Output the [X, Y] coordinate of the center of the cell containing the given text.  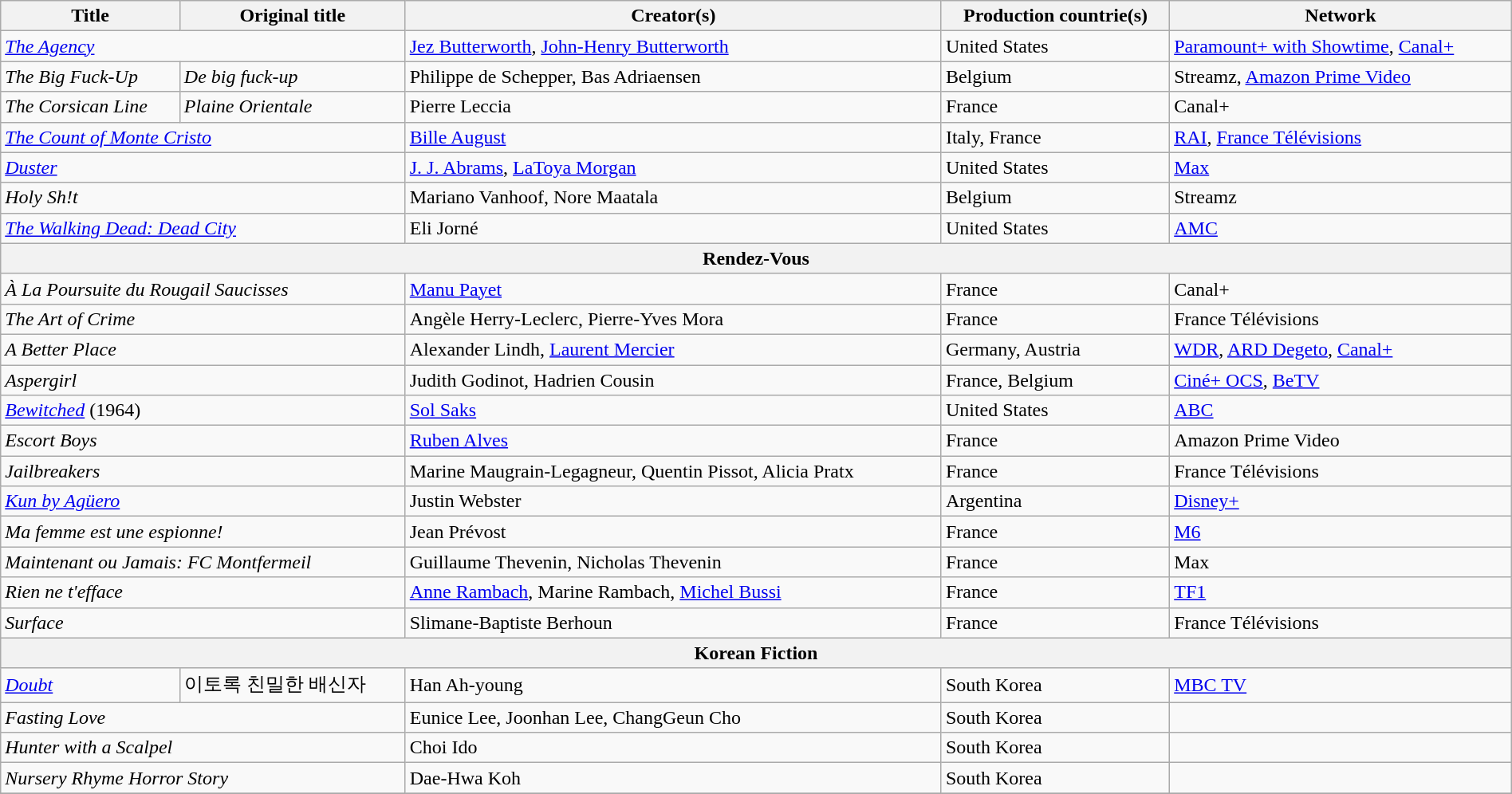
Guillaume Thevenin, Nicholas Thevenin [673, 562]
Disney+ [1341, 501]
M6 [1341, 532]
AMC [1341, 228]
Maintenant ou Jamais: FC Montfermeil [203, 562]
Duster [203, 167]
Marine Maugrain-Legagneur, Quentin Pissot, Alicia Pratx [673, 471]
The Art of Crime [203, 319]
Sol Saks [673, 411]
MBC TV [1341, 686]
Ciné+ OCS, BeTV [1341, 380]
The Walking Dead: Dead City [203, 228]
Mariano Vanhoof, Nore Maatala [673, 198]
À La Poursuite du Rougail Saucisses [203, 289]
Eli Jorné [673, 228]
Pierre Leccia [673, 107]
Bewitched (1964) [203, 411]
RAI, France Télévisions [1341, 137]
The Corsican Line [91, 107]
Ruben Alves [673, 441]
Production countrie(s) [1055, 16]
Creator(s) [673, 16]
Streamz, Amazon Prime Video [1341, 77]
WDR, ARD Degeto, Canal+ [1341, 349]
Argentina [1055, 501]
Philippe de Schepper, Bas Adriaensen [673, 77]
Eunice Lee, Joonhan Lee, ChangGeun Cho [673, 717]
Kun by Agüero [203, 501]
Germany, Austria [1055, 349]
Bille August [673, 137]
이토록 친밀한 배신자 [292, 686]
A Better Place [203, 349]
Ma femme est une espionne! [203, 532]
Escort Boys [203, 441]
Nursery Rhyme Horror Story [203, 778]
Jailbreakers [203, 471]
The Big Fuck-Up [91, 77]
De big fuck-up [292, 77]
Dae-Hwa Koh [673, 778]
ABC [1341, 411]
Network [1341, 16]
Justin Webster [673, 501]
Original title [292, 16]
Aspergirl [203, 380]
Korean Fiction [756, 653]
Italy, France [1055, 137]
Manu Payet [673, 289]
Judith Godinot, Hadrien Cousin [673, 380]
J. J. Abrams, LaToya Morgan [673, 167]
Fasting Love [203, 717]
Streamz [1341, 198]
Doubt [91, 686]
Choi Ido [673, 748]
Amazon Prime Video [1341, 441]
Jez Butterworth, John-Henry Butterworth [673, 46]
Surface [203, 623]
The Agency [203, 46]
Hunter with a Scalpel [203, 748]
Slimane-Baptiste Berhoun [673, 623]
Paramount+ with Showtime, Canal+ [1341, 46]
Plaine Orientale [292, 107]
Title [91, 16]
Holy Sh!t [203, 198]
Jean Prévost [673, 532]
Han Ah-young [673, 686]
Anne Rambach, Marine Rambach, Michel Bussi [673, 592]
Rendez-Vous [756, 258]
Rien ne t'efface [203, 592]
France, Belgium [1055, 380]
The Count of Monte Cristo [203, 137]
TF1 [1341, 592]
Angèle Herry-Leclerc, Pierre-Yves Mora [673, 319]
Alexander Lindh, Laurent Mercier [673, 349]
